Pinpoint the cell where the given text exists, returning its (x, y) midpoint coordinate. 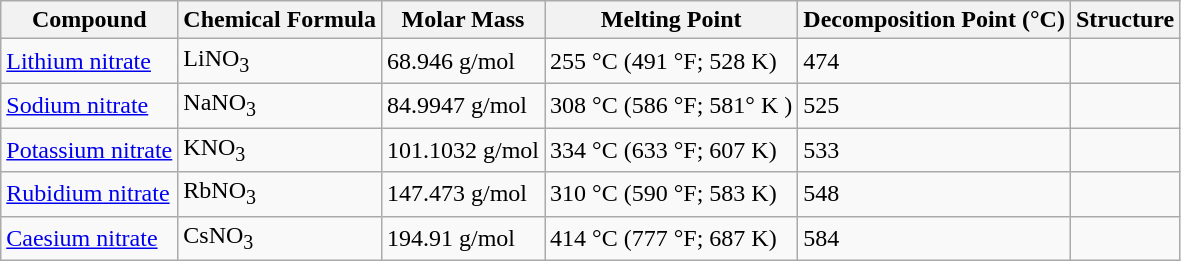
Structure (1124, 20)
147.473 g/mol (462, 194)
525 (934, 105)
84.9947 g/mol (462, 105)
Rubidium nitrate (90, 194)
584 (934, 238)
101.1032 g/mol (462, 150)
308 °C (586 °F; 581° K ) (672, 105)
334 °C (633 °F; 607 K) (672, 150)
414 °C (777 °F; 687 K) (672, 238)
Compound (90, 20)
Chemical Formula (280, 20)
68.946 g/mol (462, 61)
LiNO3 (280, 61)
Lithium nitrate (90, 61)
548 (934, 194)
474 (934, 61)
Potassium nitrate (90, 150)
Decomposition Point (°C) (934, 20)
CsNO3 (280, 238)
Caesium nitrate (90, 238)
Molar Mass (462, 20)
RbNO3 (280, 194)
533 (934, 150)
Sodium nitrate (90, 105)
NaNO3 (280, 105)
KNO3 (280, 150)
310 °C (590 °F; 583 K) (672, 194)
Melting Point (672, 20)
255 °C (491 °F; 528 K) (672, 61)
194.91 g/mol (462, 238)
